Locate the cell with the specified text and output its (x, y) center coordinate. 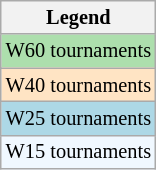
Legend (78, 17)
W40 tournaments (78, 85)
W25 tournaments (78, 118)
W60 tournaments (78, 51)
W15 tournaments (78, 152)
